Determine the (X, Y) coordinate at the center of the cell enclosing the given text.  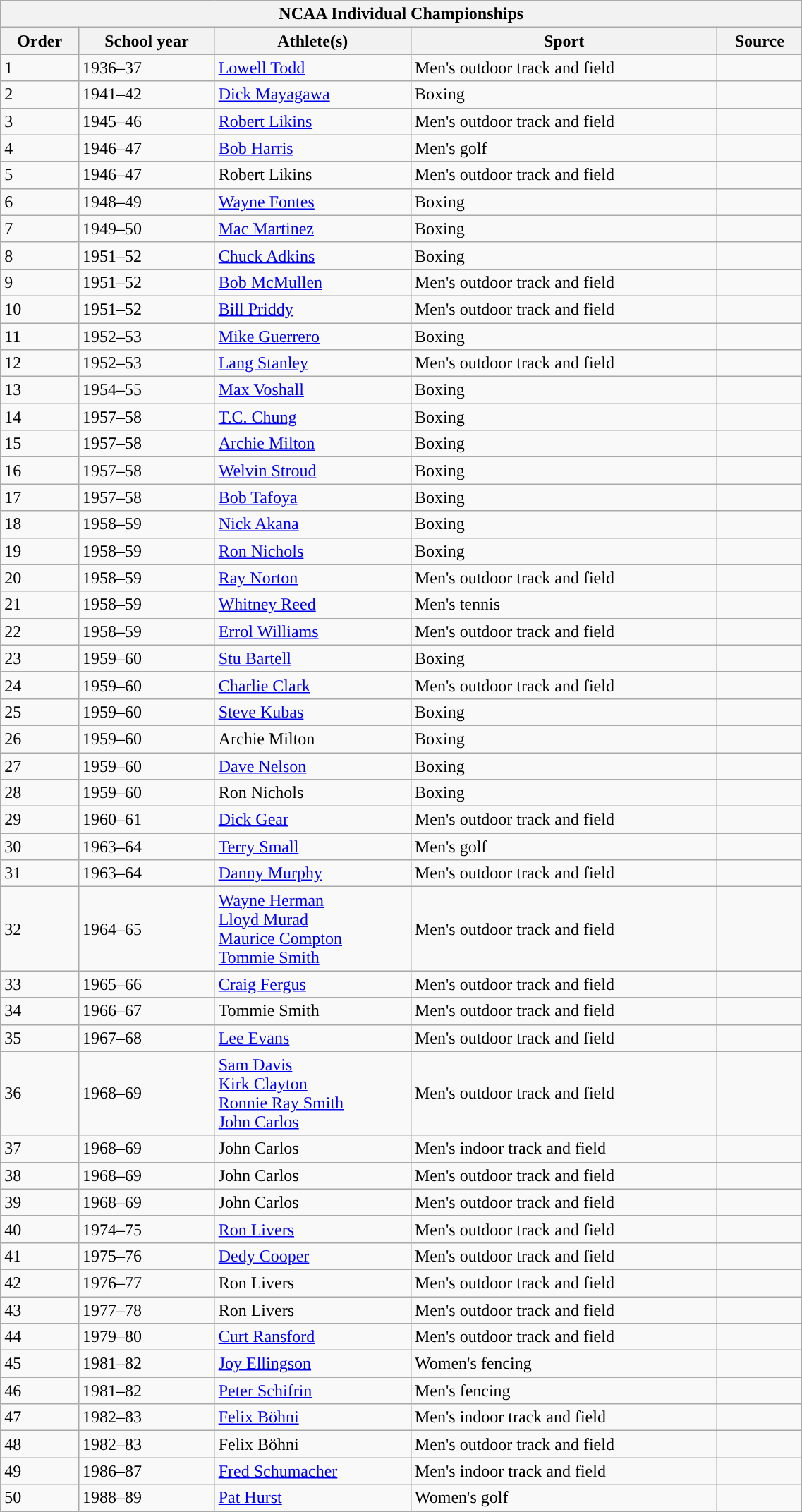
40 (40, 1229)
45 (40, 1364)
1948–49 (147, 202)
12 (40, 363)
39 (40, 1202)
Chuck Adkins (312, 255)
Pat Hurst (312, 1498)
Ray Norton (312, 578)
1936–37 (147, 68)
9 (40, 282)
Mike Guerrero (312, 337)
13 (40, 390)
23 (40, 658)
Stu Bartell (312, 658)
Tommie Smith (312, 1011)
Source (760, 41)
Craig Fergus (312, 984)
19 (40, 551)
1949–50 (147, 229)
Bob McMullen (312, 282)
44 (40, 1337)
School year (147, 41)
27 (40, 766)
Nick Akana (312, 524)
30 (40, 847)
1941–42 (147, 95)
Joy Ellingson (312, 1364)
Danny Murphy (312, 873)
47 (40, 1417)
Dedy Cooper (312, 1256)
22 (40, 631)
1979–80 (147, 1337)
25 (40, 712)
NCAA Individual Championships (401, 14)
1966–67 (147, 1011)
Dave Nelson (312, 766)
1964–65 (147, 929)
Wayne HermanLloyd MuradMaurice ComptonTommie Smith (312, 929)
4 (40, 148)
Sam DavisKirk ClaytonRonnie Ray SmithJohn Carlos (312, 1094)
Lang Stanley (312, 363)
Max Voshall (312, 390)
Curt Ransford (312, 1337)
Women's fencing (564, 1364)
Bob Tafoya (312, 497)
50 (40, 1498)
Dick Mayagawa (312, 95)
Dick Gear (312, 820)
T.C. Chung (312, 417)
Lee Evans (312, 1038)
16 (40, 471)
11 (40, 337)
14 (40, 417)
15 (40, 444)
37 (40, 1149)
1977–78 (147, 1310)
Whitney Reed (312, 605)
48 (40, 1444)
Peter Schifrin (312, 1391)
1954–55 (147, 390)
1967–68 (147, 1038)
Men's fencing (564, 1391)
38 (40, 1175)
32 (40, 929)
24 (40, 685)
Terry Small (312, 847)
1976–77 (147, 1283)
26 (40, 739)
5 (40, 175)
Men's tennis (564, 605)
10 (40, 309)
31 (40, 873)
1945–46 (147, 121)
18 (40, 524)
17 (40, 497)
1960–61 (147, 820)
1975–76 (147, 1256)
1 (40, 68)
1986–87 (147, 1471)
43 (40, 1310)
1974–75 (147, 1229)
Women's golf (564, 1498)
7 (40, 229)
21 (40, 605)
35 (40, 1038)
Charlie Clark (312, 685)
Lowell Todd (312, 68)
41 (40, 1256)
1965–66 (147, 984)
Sport (564, 41)
Order (40, 41)
6 (40, 202)
42 (40, 1283)
20 (40, 578)
3 (40, 121)
34 (40, 1011)
Mac Martinez (312, 229)
Welvin Stroud (312, 471)
8 (40, 255)
Wayne Fontes (312, 202)
Steve Kubas (312, 712)
Fred Schumacher (312, 1471)
2 (40, 95)
Athlete(s) (312, 41)
49 (40, 1471)
29 (40, 820)
Bill Priddy (312, 309)
36 (40, 1094)
46 (40, 1391)
Errol Williams (312, 631)
1988–89 (147, 1498)
28 (40, 793)
33 (40, 984)
Bob Harris (312, 148)
